Locate the cell with the specified text and output its [x, y] center coordinate. 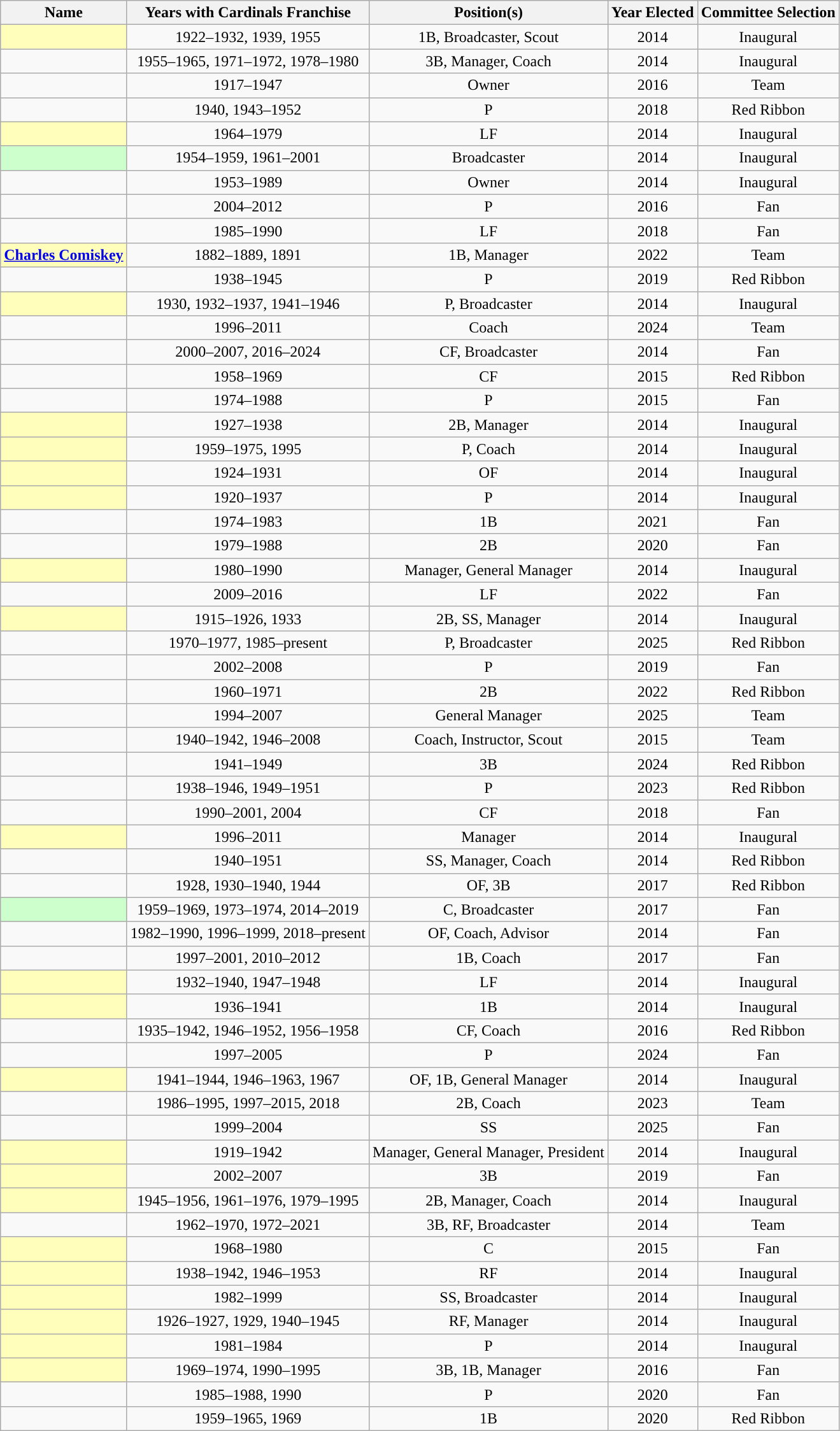
Manager [489, 837]
1B, Broadcaster, Scout [489, 37]
1969–1974, 1990–1995 [248, 1370]
Broadcaster [489, 158]
2004–2012 [248, 206]
CF, Coach [489, 1030]
OF, 1B, General Manager [489, 1079]
1941–1944, 1946–1963, 1967 [248, 1079]
1953–1989 [248, 182]
SS, Broadcaster [489, 1297]
1928, 1930–1940, 1944 [248, 885]
1997–2001, 2010–2012 [248, 958]
1958–1969 [248, 376]
1940–1951 [248, 861]
1936–1941 [248, 1006]
1920–1937 [248, 497]
1938–1945 [248, 279]
1981–1984 [248, 1346]
RF, Manager [489, 1321]
1B, Coach [489, 958]
1938–1942, 1946–1953 [248, 1273]
1B, Manager [489, 255]
Manager, General Manager [489, 570]
2002–2007 [248, 1176]
1985–1988, 1990 [248, 1394]
1917–1947 [248, 85]
1959–1965, 1969 [248, 1418]
OF, 3B [489, 885]
SS, Manager, Coach [489, 861]
Year Elected [653, 13]
1945–1956, 1961–1976, 1979–1995 [248, 1200]
1940–1942, 1946–2008 [248, 740]
1974–1983 [248, 522]
1964–1979 [248, 134]
1919–1942 [248, 1152]
1935–1942, 1946–1952, 1956–1958 [248, 1030]
OF [489, 473]
Years with Cardinals Franchise [248, 13]
2B, Manager, Coach [489, 1200]
1974–1988 [248, 401]
2002–2008 [248, 667]
Manager, General Manager, President [489, 1152]
1985–1990 [248, 231]
1986–1995, 1997–2015, 2018 [248, 1104]
1962–1970, 1972–2021 [248, 1225]
2B, SS, Manager [489, 618]
1930, 1932–1937, 1941–1946 [248, 304]
1990–2001, 2004 [248, 813]
3B, Manager, Coach [489, 61]
RF [489, 1273]
1915–1926, 1933 [248, 618]
1955–1965, 1971–1972, 1978–1980 [248, 61]
Name [64, 13]
1982–1999 [248, 1297]
1999–2004 [248, 1128]
1982–1990, 1996–1999, 2018–present [248, 934]
Charles Comiskey [64, 255]
3B, RF, Broadcaster [489, 1225]
1970–1977, 1985–present [248, 643]
Committee Selection [768, 13]
1959–1975, 1995 [248, 449]
1924–1931 [248, 473]
1941–1949 [248, 764]
1959–1969, 1973–1974, 2014–2019 [248, 909]
1922–1932, 1939, 1955 [248, 37]
1926–1927, 1929, 1940–1945 [248, 1321]
1968–1980 [248, 1249]
P, Coach [489, 449]
1994–2007 [248, 716]
1954–1959, 1961–2001 [248, 158]
C, Broadcaster [489, 909]
2000–2007, 2016–2024 [248, 352]
2B, Coach [489, 1104]
CF, Broadcaster [489, 352]
2009–2016 [248, 594]
OF, Coach, Advisor [489, 934]
1960–1971 [248, 691]
2021 [653, 522]
C [489, 1249]
1979–1988 [248, 546]
1882–1889, 1891 [248, 255]
1927–1938 [248, 425]
General Manager [489, 716]
1997–2005 [248, 1055]
Coach [489, 328]
1938–1946, 1949–1951 [248, 788]
3B, 1B, Manager [489, 1370]
SS [489, 1128]
2B, Manager [489, 425]
Coach, Instructor, Scout [489, 740]
1980–1990 [248, 570]
1940, 1943–1952 [248, 110]
Position(s) [489, 13]
1932–1940, 1947–1948 [248, 982]
